Determine the (X, Y) coordinate at the center of the cell enclosing the given text.  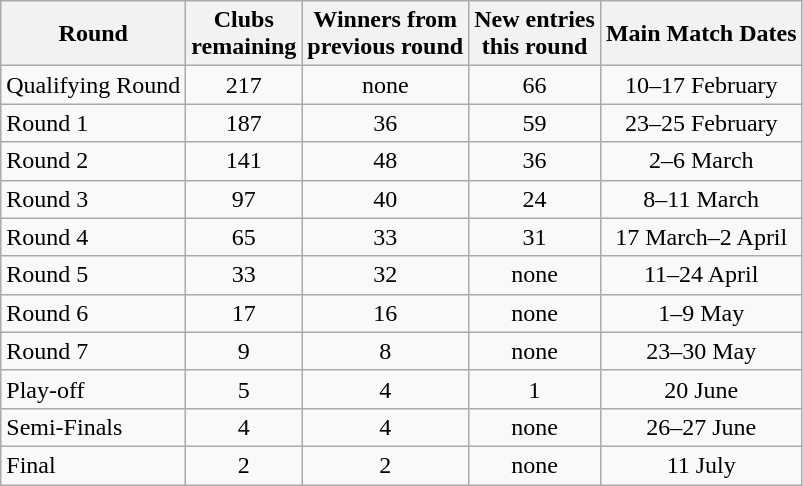
9 (244, 351)
23–25 February (701, 123)
Round 5 (94, 275)
Final (94, 465)
31 (535, 237)
8–11 March (701, 199)
New entriesthis round (535, 34)
141 (244, 161)
Round 2 (94, 161)
48 (386, 161)
66 (535, 85)
Round 1 (94, 123)
2–6 March (701, 161)
Clubsremaining (244, 34)
24 (535, 199)
Semi-Finals (94, 427)
65 (244, 237)
Play-off (94, 389)
Main Match Dates (701, 34)
23–30 May (701, 351)
5 (244, 389)
Round 7 (94, 351)
Round 6 (94, 313)
17 (244, 313)
40 (386, 199)
17 March–2 April (701, 237)
97 (244, 199)
11 July (701, 465)
217 (244, 85)
11–24 April (701, 275)
1–9 May (701, 313)
26–27 June (701, 427)
32 (386, 275)
10–17 February (701, 85)
Round 4 (94, 237)
Qualifying Round (94, 85)
59 (535, 123)
Winners fromprevious round (386, 34)
20 June (701, 389)
Round 3 (94, 199)
Round (94, 34)
1 (535, 389)
8 (386, 351)
187 (244, 123)
16 (386, 313)
